Identify which cell holds the provided text, then report its [x, y] central coordinate. 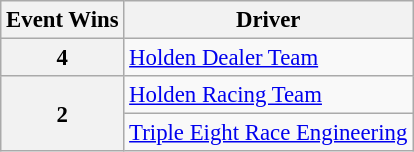
Holden Racing Team [268, 95]
4 [62, 58]
Triple Eight Race Engineering [268, 133]
Event Wins [62, 20]
Holden Dealer Team [268, 58]
Driver [268, 20]
2 [62, 114]
